Output the [X, Y] coordinate of the center of the cell containing the given text.  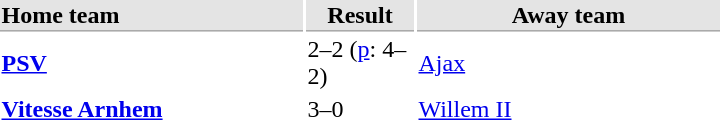
Result [360, 16]
Ajax [568, 62]
2–2 (p: 4–2) [360, 62]
Home team [152, 16]
PSV [152, 62]
Away team [568, 16]
